Capture the cell that displays the provided text and extract its [X, Y] central coordinate. 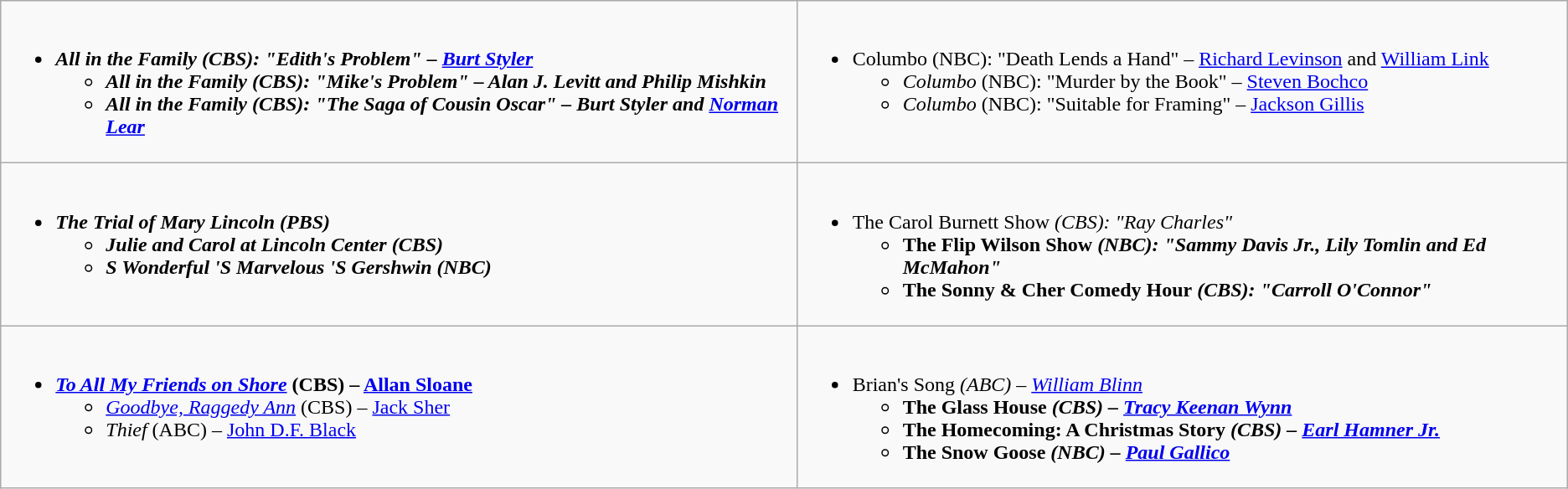
The Trial of Mary Lincoln (PBS)Julie and Carol at Lincoln Center (CBS)S Wonderful 'S Marvelous 'S Gershwin (NBC) [399, 244]
To All My Friends on Shore (CBS) – Allan SloaneGoodbye, Raggedy Ann (CBS) – Jack SherThief (ABC) – John D.F. Black [399, 407]
